Search for the cell housing the specified text and yield its [X, Y] center coordinate. 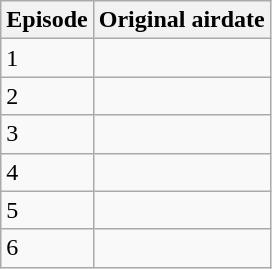
5 [47, 210]
3 [47, 134]
6 [47, 248]
2 [47, 96]
Original airdate [182, 20]
Episode [47, 20]
4 [47, 172]
1 [47, 58]
